Provide the [X, Y] coordinate of the cell's center where the given text is located.  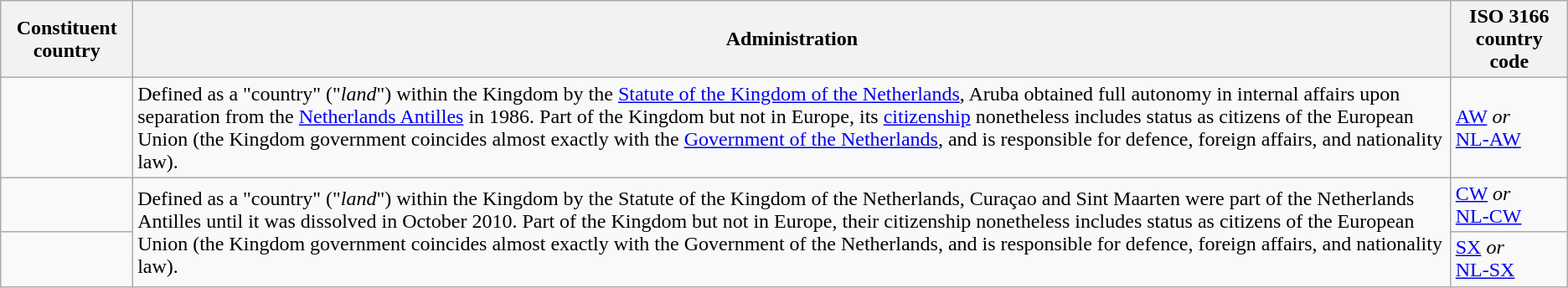
Constituent country [67, 39]
CW orNL-CW [1509, 204]
SX orNL-SX [1509, 260]
Administration [792, 39]
AW orNL-AW [1509, 127]
ISO 3166 country code [1509, 39]
